Capture the cell that displays the provided text and extract its [x, y] central coordinate. 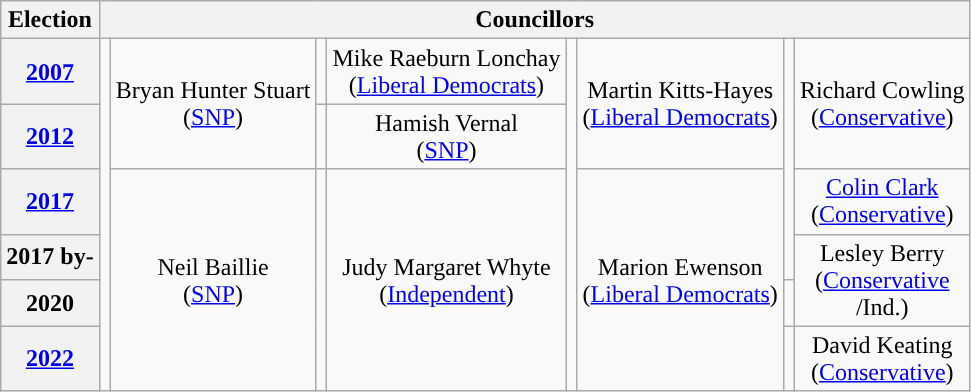
Richard Cowling(Conservative) [882, 104]
2012 [50, 136]
Councillors [534, 20]
2007 [50, 72]
Marion Ewenson(Liberal Democrats) [680, 280]
Hamish Vernal(SNP) [446, 136]
Colin Clark(Conservative) [882, 202]
Bryan Hunter Stuart(SNP) [213, 104]
Mike Raeburn Lonchay(Liberal Democrats) [446, 72]
Election [50, 20]
David Keating(Conservative) [882, 358]
2020 [50, 303]
2017 by- [50, 257]
2017 [50, 202]
2022 [50, 358]
Judy Margaret Whyte(Independent) [446, 280]
Martin Kitts-Hayes(Liberal Democrats) [680, 104]
Neil Baillie(SNP) [213, 280]
Lesley Berry(Conservative/Ind.) [882, 280]
